Determine the (x, y) coordinate at the center of the cell enclosing the given text.  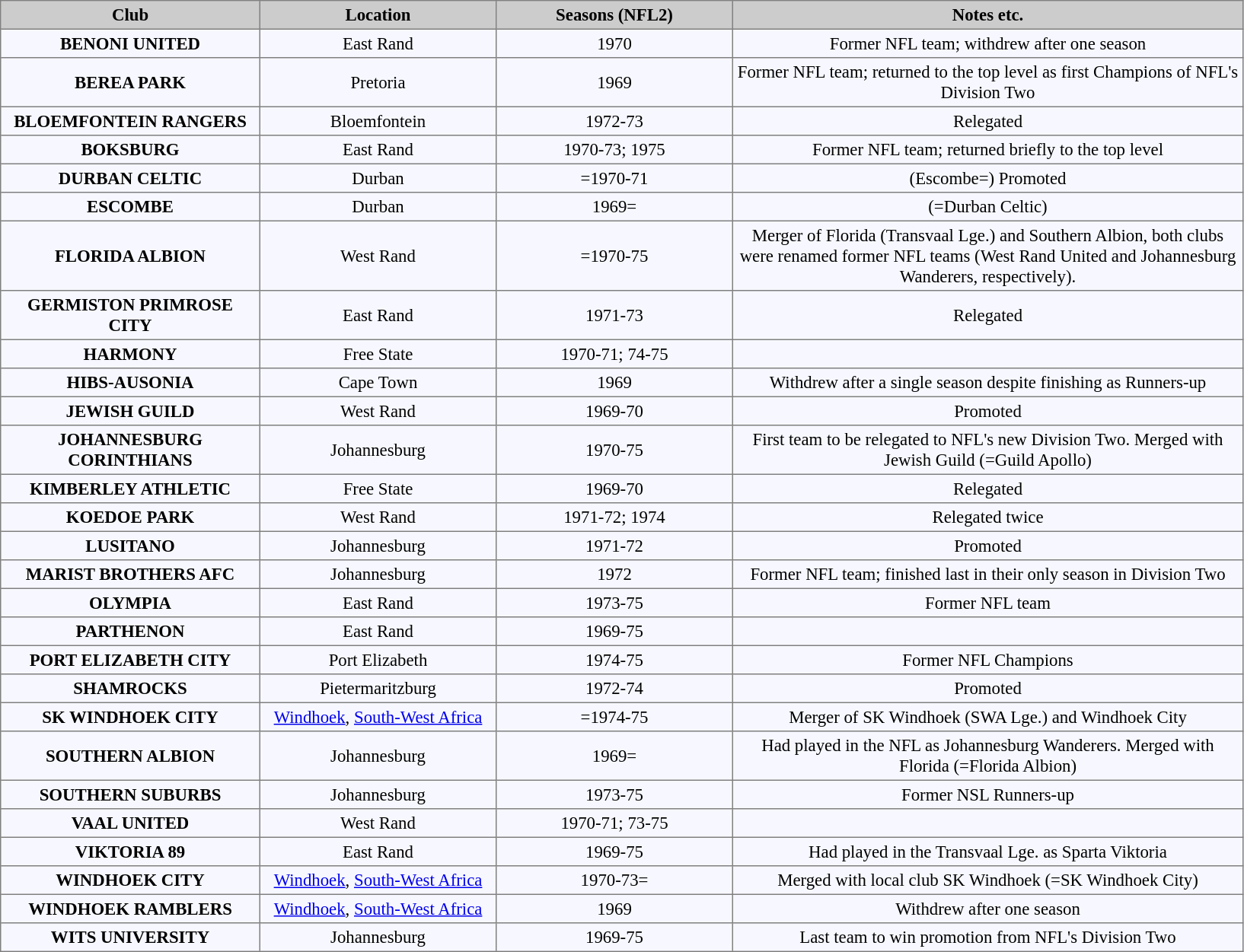
SOUTHERN ALBION (130, 756)
WINDHOEK CITY (130, 880)
BLOEMFONTEIN RANGERS (130, 121)
Notes etc. (987, 15)
1970-71; 73-75 (614, 823)
Former NFL team; returned briefly to the top level (987, 150)
BOKSBURG (130, 150)
Former NFL team; finished last in their only season in Division Two (987, 575)
FLORIDA ALBION (130, 256)
1974-75 (614, 660)
WITS UNIVERSITY (130, 938)
Former NFL team (987, 603)
Location (378, 15)
Club (130, 15)
BENONI UNITED (130, 43)
KOEDOE PARK (130, 517)
Former NFL Champions (987, 660)
HARMONY (130, 354)
WINDHOEK RAMBLERS (130, 909)
Relegated twice (987, 517)
Seasons (NFL2) (614, 15)
Former NFL team; withdrew after one season (987, 43)
SK WINDHOEK CITY (130, 717)
1971-72; 1974 (614, 517)
1970 (614, 43)
=1970-75 (614, 256)
Merger of SK Windhoek (SWA Lge.) and Windhoek City (987, 717)
JOHANNESBURG CORINTHIANS (130, 450)
Merged with local club SK Windhoek (=SK Windhoek City) (987, 880)
OLYMPIA (130, 603)
LUSITANO (130, 546)
1970-75 (614, 450)
1970-71; 74-75 (614, 354)
(=Durban Celtic) (987, 207)
Last team to win promotion from NFL's Division Two (987, 938)
Withdrew after a single season despite finishing as Runners-up (987, 383)
Port Elizabeth (378, 660)
VAAL UNITED (130, 823)
1970-73; 1975 (614, 150)
First team to be relegated to NFL's new Division Two. Merged with Jewish Guild (=Guild Apollo) (987, 450)
PORT ELIZABETH CITY (130, 660)
1970-73= (614, 880)
1972-74 (614, 689)
DURBAN CELTIC (130, 178)
=1970-71 (614, 178)
ESCOMBE (130, 207)
KIMBERLEY ATHLETIC (130, 489)
Had played in the Transvaal Lge. as Sparta Viktoria (987, 852)
SHAMROCKS (130, 689)
Former NFL team; returned to the top level as first Champions of NFL's Division Two (987, 82)
PARTHENON (130, 632)
MARIST BROTHERS AFC (130, 575)
Pretoria (378, 82)
BEREA PARK (130, 82)
1972-73 (614, 121)
1972 (614, 575)
(Escombe=) Promoted (987, 178)
GERMISTON PRIMROSE CITY (130, 315)
Cape Town (378, 383)
VIKTORIA 89 (130, 852)
=1974-75 (614, 717)
HIBS-AUSONIA (130, 383)
JEWISH GUILD (130, 411)
Pietermaritzburg (378, 689)
SOUTHERN SUBURBS (130, 794)
Former NSL Runners-up (987, 794)
Had played in the NFL as Johannesburg Wanderers. Merged with Florida (=Florida Albion) (987, 756)
Withdrew after one season (987, 909)
1971-73 (614, 315)
Bloemfontein (378, 121)
1971-72 (614, 546)
